Detect which cell encompasses the target text, then output its [X, Y] center coordinate. 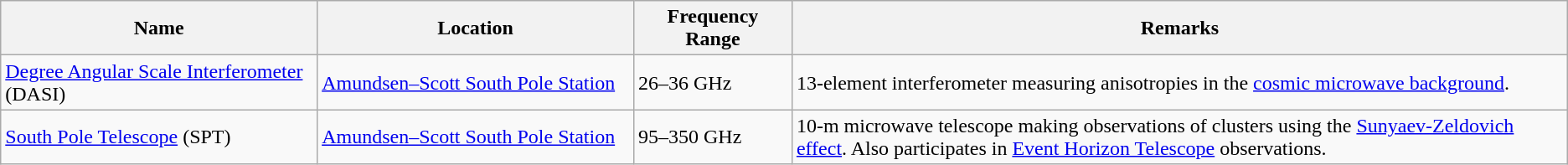
Degree Angular Scale Interferometer (DASI) [159, 82]
Frequency Range [712, 28]
Remarks [1179, 28]
13-element interferometer measuring anisotropies in the cosmic microwave background. [1179, 82]
26–36 GHz [712, 82]
Location [476, 28]
South Pole Telescope (SPT) [159, 137]
Name [159, 28]
95–350 GHz [712, 137]
